Return the (X, Y) coordinate for the center point of the cell that contains the specified text.  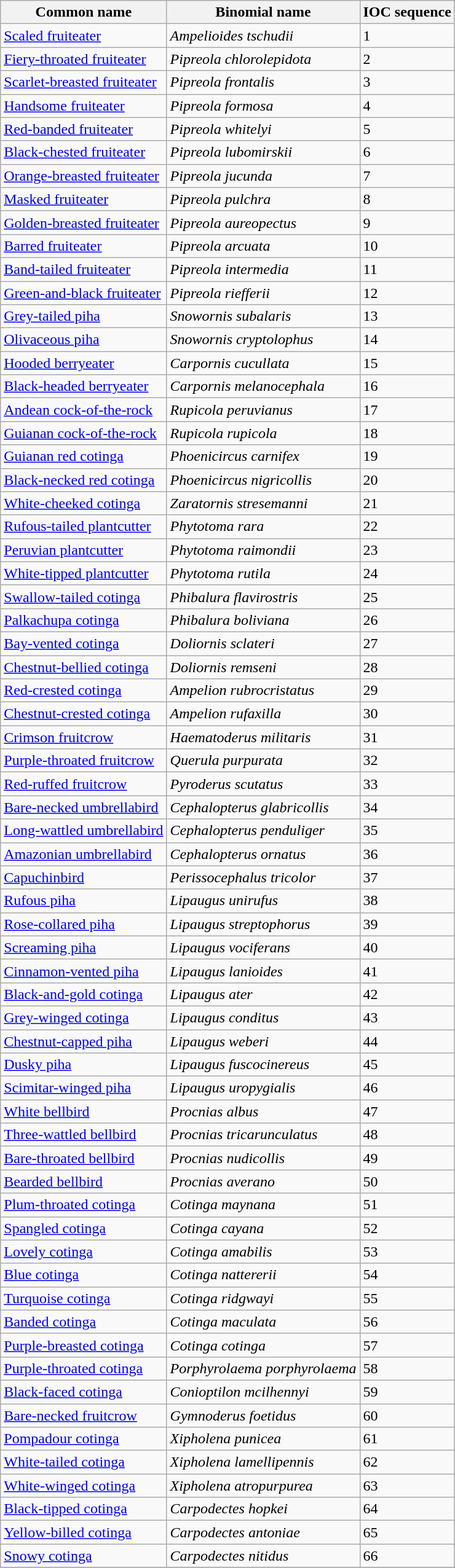
Fiery-throated fruiteater (84, 59)
6 (407, 152)
Red-crested cotinga (84, 691)
61 (407, 1439)
Pipreola pulchra (263, 199)
13 (407, 316)
Cotinga maculata (263, 1322)
IOC sequence (407, 12)
Lipaugus streptophorus (263, 924)
Phoenicircus carnifex (263, 457)
Crimson fruitcrow (84, 737)
58 (407, 1368)
Pyroderus scutatus (263, 784)
42 (407, 994)
Chestnut-crested cotinga (84, 714)
48 (407, 1135)
36 (407, 854)
57 (407, 1345)
Cotinga nattererii (263, 1275)
Purple-throated cotinga (84, 1368)
Doliornis remseni (263, 667)
Doliornis sclateri (263, 643)
45 (407, 1065)
Purple-breasted cotinga (84, 1345)
Purple-throated fruitcrow (84, 761)
Barred fruiteater (84, 246)
18 (407, 433)
Dusky piha (84, 1065)
Black-chested fruiteater (84, 152)
Cotinga amabilis (263, 1252)
Binomial name (263, 12)
26 (407, 620)
20 (407, 480)
Carpodectes hopkei (263, 1509)
25 (407, 597)
Pipreola aureopectus (263, 222)
White-tailed cotinga (84, 1462)
Long-wattled umbrellabird (84, 831)
52 (407, 1228)
Pipreola intermedia (263, 269)
Scarlet-breasted fruiteater (84, 82)
46 (407, 1088)
Lipaugus vociferans (263, 947)
Black-necked red cotinga (84, 480)
Chestnut-bellied cotinga (84, 667)
Amazonian umbrellabird (84, 854)
Cinnamon-vented piha (84, 971)
Pipreola arcuata (263, 246)
Cephalopterus glabricollis (263, 807)
Haematoderus militaris (263, 737)
Hooded berryeater (84, 363)
51 (407, 1205)
39 (407, 924)
Procnias albus (263, 1111)
Xipholena lamellipennis (263, 1462)
63 (407, 1486)
Yellow-billed cotinga (84, 1532)
Grey-winged cotinga (84, 1017)
3 (407, 82)
Black-faced cotinga (84, 1392)
Querula purpurata (263, 761)
Olivaceous piha (84, 340)
Cephalopterus ornatus (263, 854)
Peruvian plantcutter (84, 550)
Cotinga ridgwayi (263, 1298)
Bare-necked fruitcrow (84, 1415)
8 (407, 199)
53 (407, 1252)
50 (407, 1182)
Blue cotinga (84, 1275)
29 (407, 691)
21 (407, 503)
11 (407, 269)
22 (407, 527)
56 (407, 1322)
Grey-tailed piha (84, 316)
Red-banded fruiteater (84, 129)
Phibalura flavirostris (263, 597)
10 (407, 246)
62 (407, 1462)
Guianan red cotinga (84, 457)
White-cheeked cotinga (84, 503)
Bearded bellbird (84, 1182)
Lipaugus uropygialis (263, 1088)
5 (407, 129)
27 (407, 643)
Rose-collared piha (84, 924)
Lipaugus ater (263, 994)
Scaled fruiteater (84, 36)
Red-ruffed fruitcrow (84, 784)
Lipaugus weberi (263, 1041)
Lipaugus lanioides (263, 971)
Bare-necked umbrellabird (84, 807)
Swallow-tailed cotinga (84, 597)
Spangled cotinga (84, 1228)
35 (407, 831)
Masked fruiteater (84, 199)
Procnias averano (263, 1182)
12 (407, 293)
49 (407, 1158)
Pipreola jucunda (263, 176)
19 (407, 457)
Capuchinbird (84, 877)
Carpornis cucullata (263, 363)
Lipaugus conditus (263, 1017)
Banded cotinga (84, 1322)
Pipreola formosa (263, 106)
Cotinga cayana (263, 1228)
Lipaugus unirufus (263, 901)
38 (407, 901)
32 (407, 761)
Procnias nudicollis (263, 1158)
Rufous-tailed plantcutter (84, 527)
Rufous piha (84, 901)
White-tipped plantcutter (84, 573)
43 (407, 1017)
Porphyrolaema porphyrolaema (263, 1368)
Perissocephalus tricolor (263, 877)
54 (407, 1275)
17 (407, 410)
Snowy cotinga (84, 1556)
55 (407, 1298)
Bay-vented cotinga (84, 643)
Zaratornis stresemanni (263, 503)
Guianan cock-of-the-rock (84, 433)
40 (407, 947)
Palkachupa cotinga (84, 620)
65 (407, 1532)
37 (407, 877)
Andean cock-of-the-rock (84, 410)
Snowornis cryptolophus (263, 340)
Green-and-black fruiteater (84, 293)
Bare-throated bellbird (84, 1158)
1 (407, 36)
2 (407, 59)
Black-headed berryeater (84, 386)
4 (407, 106)
66 (407, 1556)
Cotinga maynana (263, 1205)
Cephalopterus penduliger (263, 831)
Pipreola lubomirskii (263, 152)
Carpodectes antoniae (263, 1532)
Orange-breasted fruiteater (84, 176)
30 (407, 714)
Band-tailed fruiteater (84, 269)
Cotinga cotinga (263, 1345)
White bellbird (84, 1111)
Scimitar-winged piha (84, 1088)
33 (407, 784)
Ampelioides tschudii (263, 36)
47 (407, 1111)
Xipholena punicea (263, 1439)
Ampelion rubrocristatus (263, 691)
Pipreola riefferii (263, 293)
Ampelion rufaxilla (263, 714)
Screaming piha (84, 947)
Pipreola frontalis (263, 82)
Phibalura boliviana (263, 620)
Black-tipped cotinga (84, 1509)
Carpornis melanocephala (263, 386)
Phytotoma rutila (263, 573)
Lovely cotinga (84, 1252)
31 (407, 737)
Procnias tricarunculatus (263, 1135)
16 (407, 386)
Pipreola chlorolepidota (263, 59)
44 (407, 1041)
Phytotoma rara (263, 527)
Xipholena atropurpurea (263, 1486)
Black-and-gold cotinga (84, 994)
Snowornis subalaris (263, 316)
White-winged cotinga (84, 1486)
14 (407, 340)
Three-wattled bellbird (84, 1135)
28 (407, 667)
Phoenicircus nigricollis (263, 480)
Rupicola rupicola (263, 433)
Golden-breasted fruiteater (84, 222)
24 (407, 573)
Plum-throated cotinga (84, 1205)
60 (407, 1415)
Turquoise cotinga (84, 1298)
7 (407, 176)
34 (407, 807)
64 (407, 1509)
23 (407, 550)
9 (407, 222)
15 (407, 363)
59 (407, 1392)
Rupicola peruvianus (263, 410)
Lipaugus fuscocinereus (263, 1065)
Phytotoma raimondii (263, 550)
Gymnoderus foetidus (263, 1415)
Handsome fruiteater (84, 106)
Common name (84, 12)
Conioptilon mcilhennyi (263, 1392)
Pipreola whitelyi (263, 129)
41 (407, 971)
Chestnut-capped piha (84, 1041)
Pompadour cotinga (84, 1439)
Carpodectes nitidus (263, 1556)
